Return [X, Y] of the center of cell containing provided text 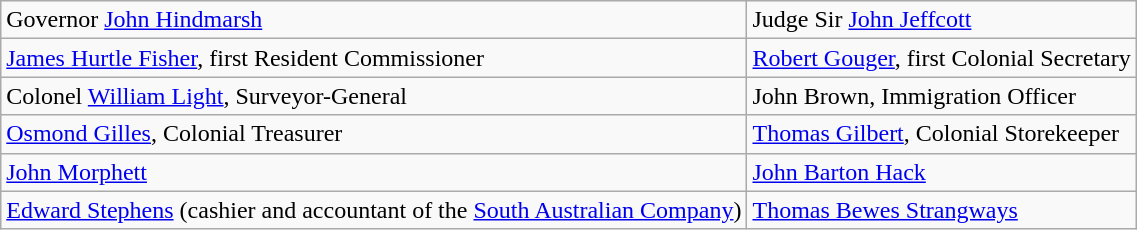
Edward Stephens (cashier and accountant of the South Australian Company) [374, 210]
James Hurtle Fisher, first Resident Commissioner [374, 58]
Thomas Bewes Strangways [942, 210]
John Brown, Immigration Officer [942, 96]
John Morphett [374, 172]
Thomas Gilbert, Colonial Storekeeper [942, 134]
Robert Gouger, first Colonial Secretary [942, 58]
Judge Sir John Jeffcott [942, 20]
John Barton Hack [942, 172]
Governor John Hindmarsh [374, 20]
Colonel William Light, Surveyor-General [374, 96]
Osmond Gilles, Colonial Treasurer [374, 134]
